Return [x, y] of the center of cell containing provided text 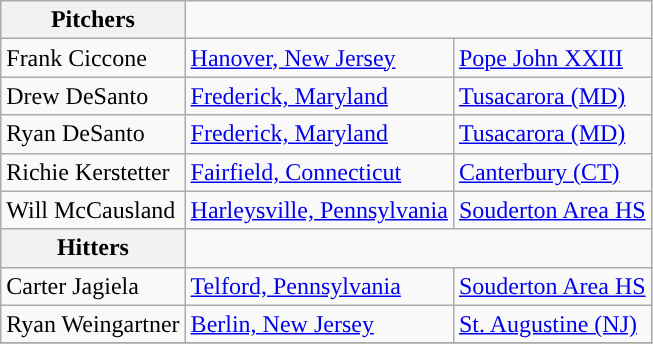
Fairfield, Connecticut [319, 172]
Hanover, New Jersey [319, 58]
Harleysville, Pennsylvania [319, 210]
Hitters [93, 248]
Pope John XXIII [552, 58]
Ryan Weingartner [93, 324]
Frank Ciccone [93, 58]
Carter Jagiela [93, 286]
St. Augustine (NJ) [552, 324]
Canterbury (CT) [552, 172]
Berlin, New Jersey [319, 324]
Richie Kerstetter [93, 172]
Telford, Pennsylvania [319, 286]
Drew DeSanto [93, 96]
Will McCausland [93, 210]
Pitchers [93, 20]
Ryan DeSanto [93, 134]
